Locate the cell with the specified text and output its [x, y] center coordinate. 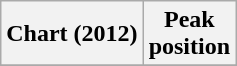
Chart (2012) [72, 34]
Peak position [189, 34]
